From the cell containing the given text, extract its center point as [X, Y] coordinate. 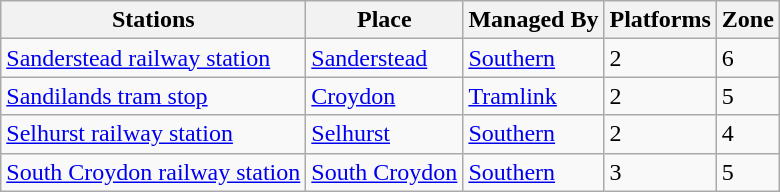
Platforms [660, 20]
Croydon [384, 96]
Sandilands tram stop [154, 96]
Zone [748, 20]
South Croydon railway station [154, 172]
Stations [154, 20]
3 [660, 172]
Sanderstead [384, 58]
6 [748, 58]
Place [384, 20]
Managed By [534, 20]
4 [748, 134]
South Croydon [384, 172]
Selhurst railway station [154, 134]
Sanderstead railway station [154, 58]
Selhurst [384, 134]
Tramlink [534, 96]
